Pinpoint the cell where the given text exists, returning its (x, y) midpoint coordinate. 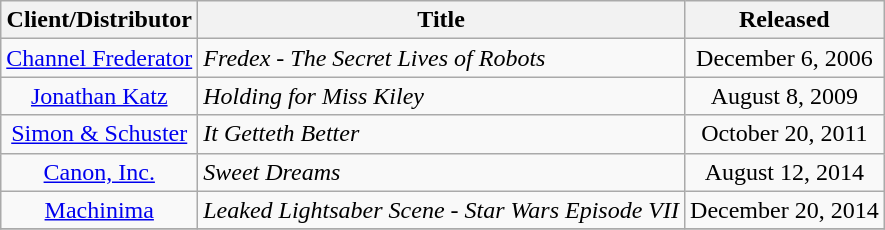
Leaked Lightsaber Scene - Star Wars Episode VII (442, 210)
Sweet Dreams (442, 172)
Machinima (100, 210)
October 20, 2011 (785, 134)
December 6, 2006 (785, 58)
August 12, 2014 (785, 172)
August 8, 2009 (785, 96)
It Getteth Better (442, 134)
Client/Distributor (100, 20)
December 20, 2014 (785, 210)
Jonathan Katz (100, 96)
Canon, Inc. (100, 172)
Fredex - The Secret Lives of Robots (442, 58)
Released (785, 20)
Holding for Miss Kiley (442, 96)
Simon & Schuster (100, 134)
Channel Frederator (100, 58)
Title (442, 20)
